Scan for the cell matching the given text and deliver its [X, Y] coordinate at center. 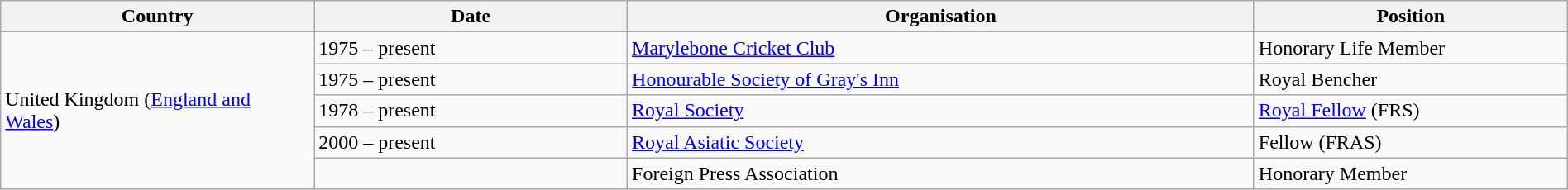
United Kingdom (England and Wales) [157, 111]
Organisation [941, 17]
Marylebone Cricket Club [941, 48]
Country [157, 17]
Royal Society [941, 111]
Royal Bencher [1411, 79]
2000 – present [471, 142]
1978 – present [471, 111]
Fellow (FRAS) [1411, 142]
Royal Asiatic Society [941, 142]
Position [1411, 17]
Foreign Press Association [941, 173]
Honourable Society of Gray's Inn [941, 79]
Honorary Life Member [1411, 48]
Honorary Member [1411, 173]
Date [471, 17]
Royal Fellow (FRS) [1411, 111]
